Find where the given text appears and provide that cell's center as (x, y) coordinate. 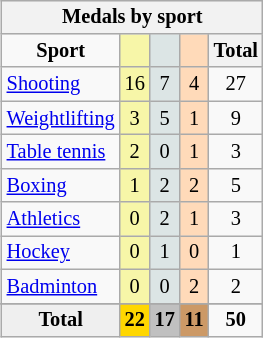
16 (135, 84)
Weightlifting (61, 118)
Hockey (61, 253)
Table tennis (61, 152)
9 (236, 118)
Athletics (61, 219)
Sport (61, 51)
22 (135, 320)
4 (194, 84)
17 (165, 320)
7 (165, 84)
11 (194, 320)
27 (236, 84)
Medals by sport (132, 17)
Badminton (61, 286)
Shooting (61, 84)
50 (236, 320)
Boxing (61, 185)
